From the cell containing the given text, extract its center point as [X, Y] coordinate. 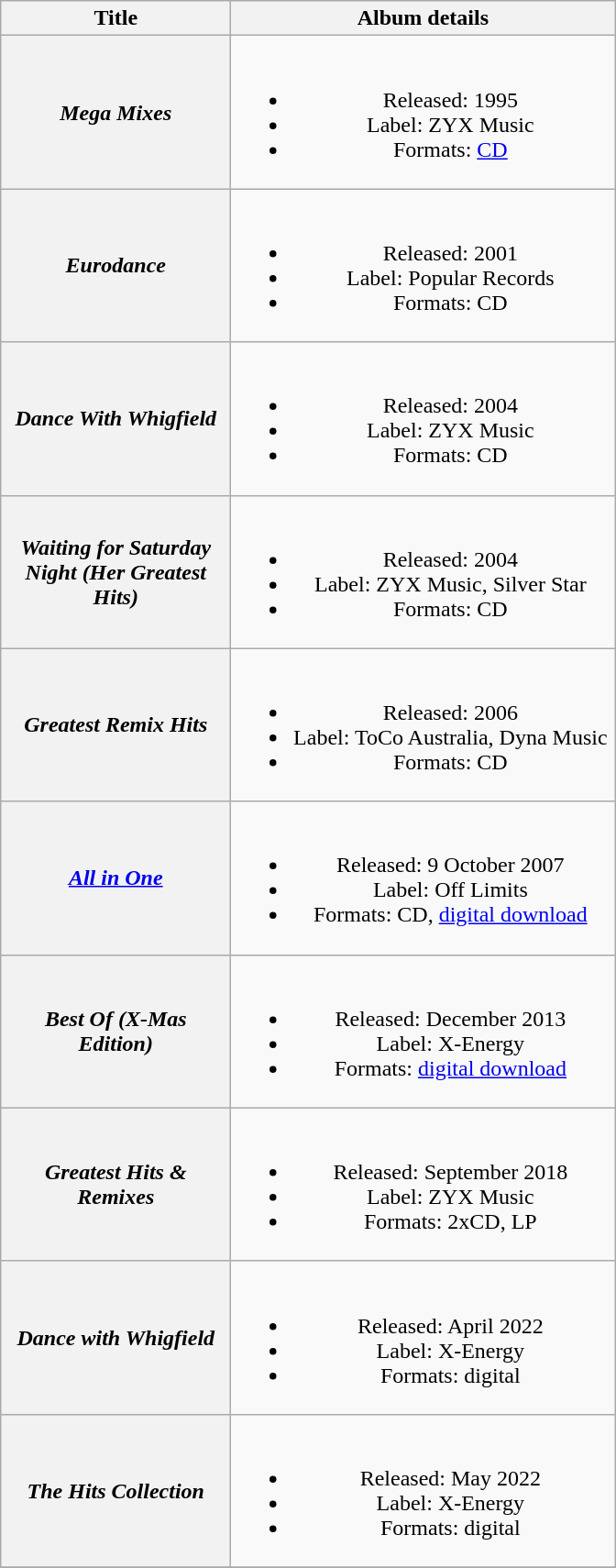
Released: September 2018Label: ZYX MusicFormats: 2xCD, LP [423, 1185]
Greatest Hits & Remixes [115, 1185]
Released: December 2013Label: X-EnergyFormats: digital download [423, 1031]
Released: April 2022Label: X-EnergyFormats: digital [423, 1337]
The Hits Collection [115, 1491]
Greatest Remix Hits [115, 724]
Released: 1995Label: ZYX MusicFormats: CD [423, 112]
Released: 2004Label: ZYX MusicFormats: CD [423, 418]
Mega Mixes [115, 112]
Released: May 2022Label: X-EnergyFormats: digital [423, 1491]
Title [115, 18]
Best Of (X-Mas Edition) [115, 1031]
Released: 9 October 2007Label: Off LimitsFormats: CD, digital download [423, 878]
Waiting for Saturday Night (Her Greatest Hits) [115, 572]
Album details [423, 18]
Eurodance [115, 266]
Dance With Whigfield [115, 418]
Released: 2001Label: Popular RecordsFormats: CD [423, 266]
Released: 2004Label: ZYX Music, Silver StarFormats: CD [423, 572]
Dance with Whigfield [115, 1337]
All in One [115, 878]
Released: 2006Label: ToCo Australia, Dyna MusicFormats: CD [423, 724]
